From the cell containing the given text, extract its center point as (X, Y) coordinate. 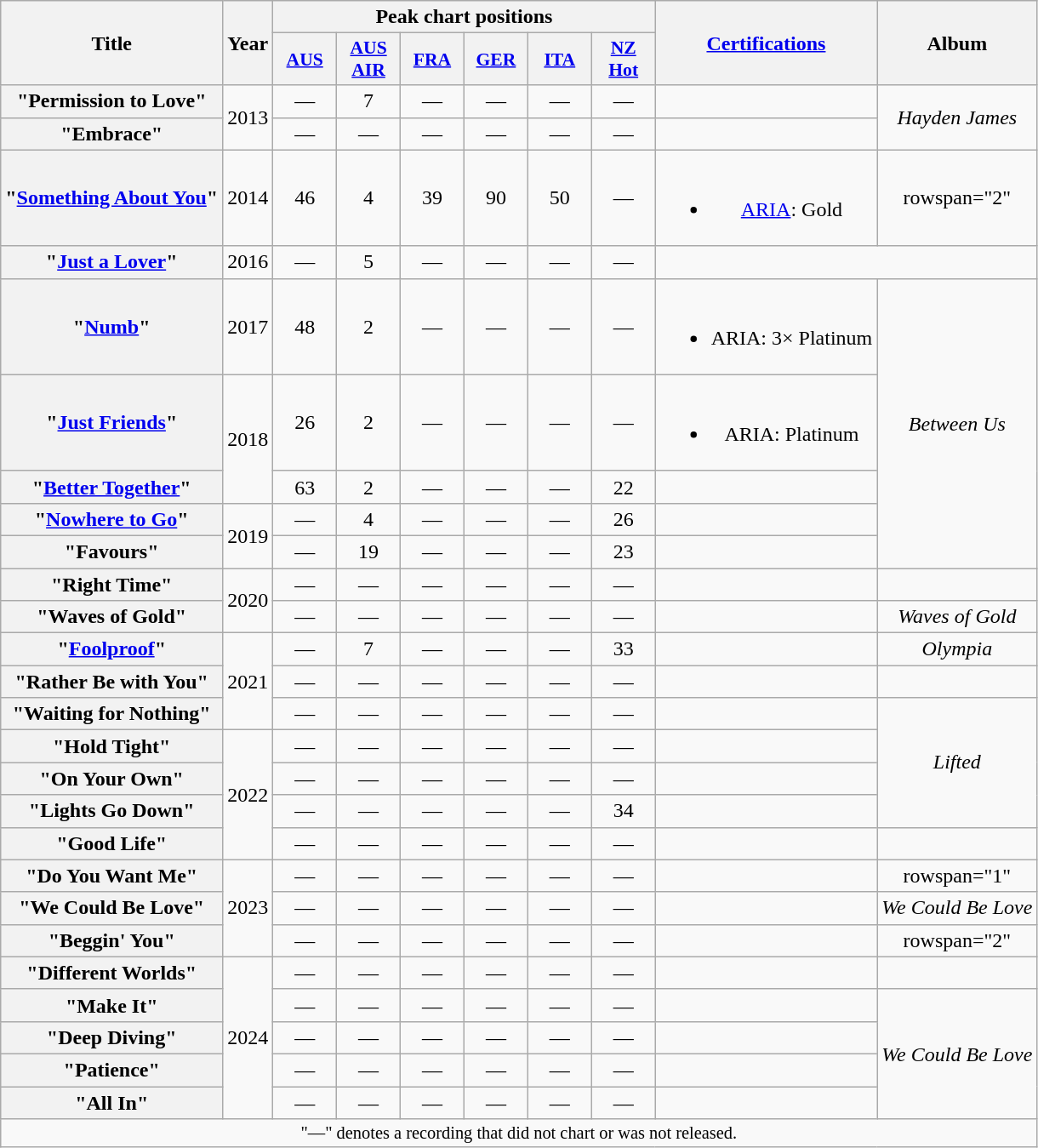
46 (305, 197)
ARIA: Platinum (766, 422)
"Good Life" (112, 843)
2020 (248, 601)
2024 (248, 1037)
63 (305, 487)
2023 (248, 908)
"Just a Lover" (112, 262)
"Deep Diving" (112, 1037)
2019 (248, 535)
"Right Time" (112, 585)
39 (432, 197)
2021 (248, 682)
Olympia (957, 649)
"Permission to Love" (112, 101)
48 (305, 327)
33 (623, 649)
22 (623, 487)
Lifted (957, 762)
2016 (248, 262)
2017 (248, 327)
"Beggin' You" (112, 940)
"Waiting for Nothing" (112, 714)
"Do You Want Me" (112, 876)
50 (560, 197)
"Patience" (112, 1070)
Certifications (766, 43)
34 (623, 811)
"We Could Be Love" (112, 908)
ARIA: 3× Platinum (766, 327)
Title (112, 43)
19 (369, 551)
Between Us (957, 423)
ARIA: Gold (766, 197)
90 (495, 197)
AUS (305, 60)
Waves of Gold (957, 617)
5 (369, 262)
NZHot (623, 60)
2014 (248, 197)
"Different Worlds" (112, 973)
"Waves of Gold" (112, 617)
Album (957, 43)
Peak chart positions (465, 17)
"—" denotes a recording that did not chart or was not released. (519, 1134)
"Lights Go Down" (112, 811)
2022 (248, 795)
2018 (248, 439)
2013 (248, 117)
"Rather Be with You" (112, 682)
Year (248, 43)
"Foolproof" (112, 649)
"Hold Tight" (112, 746)
"Nowhere to Go" (112, 519)
"Make It" (112, 1005)
"Embrace" (112, 134)
"All In" (112, 1102)
Hayden James (957, 117)
AUSAIR (369, 60)
"Just Friends" (112, 422)
"Better Together" (112, 487)
"Something About You" (112, 197)
"Numb" (112, 327)
"Favours" (112, 551)
FRA (432, 60)
23 (623, 551)
GER (495, 60)
"On Your Own" (112, 779)
rowspan="1" (957, 876)
ITA (560, 60)
